Capture the cell that displays the provided text and extract its (x, y) central coordinate. 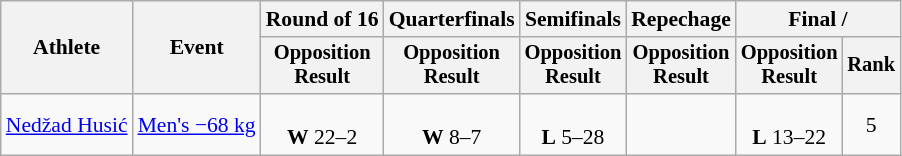
5 (871, 124)
W 22–2 (322, 124)
Round of 16 (322, 19)
Final / (818, 19)
Athlete (67, 48)
L 5–28 (574, 124)
L 13–22 (790, 124)
Event (197, 48)
Rank (871, 66)
W 8–7 (452, 124)
Quarterfinals (452, 19)
Semifinals (574, 19)
Nedžad Husić (67, 124)
Repechage (681, 19)
Men's −68 kg (197, 124)
